Provide the [x, y] coordinate of the cell's center where the given text is located.  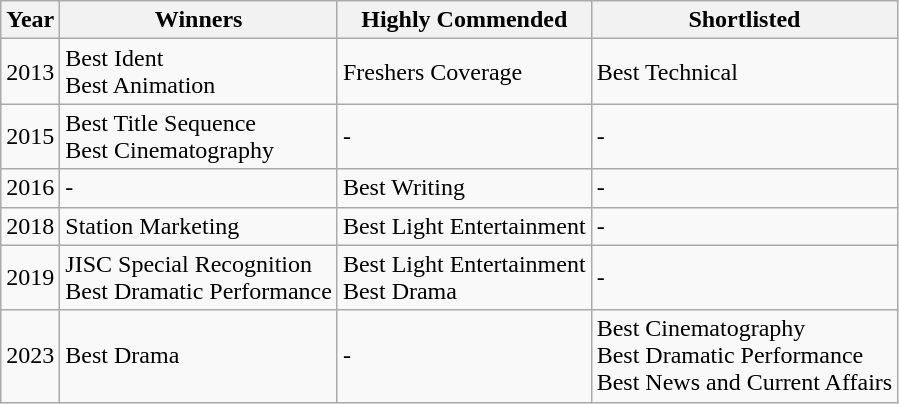
Freshers Coverage [464, 72]
Best Ident Best Animation [199, 72]
Station Marketing [199, 226]
Highly Commended [464, 20]
Best Title Sequence Best Cinematography [199, 136]
Best Writing [464, 188]
JISC Special Recognition Best Dramatic Performance [199, 278]
2023 [30, 356]
2013 [30, 72]
Best Light Entertainment Best Drama [464, 278]
Best Technical [744, 72]
Shortlisted [744, 20]
Best Light Entertainment [464, 226]
2015 [30, 136]
2019 [30, 278]
Year [30, 20]
2018 [30, 226]
2016 [30, 188]
Winners [199, 20]
Best Drama [199, 356]
Best Cinematography Best Dramatic Performance Best News and Current Affairs [744, 356]
